For the text-containing cell, return its midpoint in [x, y] coordinate format. 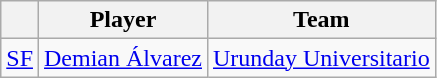
Urunday Universitario [321, 58]
SF [20, 58]
Demian Álvarez [124, 58]
Player [124, 20]
Team [321, 20]
